Provide the (x, y) coordinate of the cell's center where the given text is located.  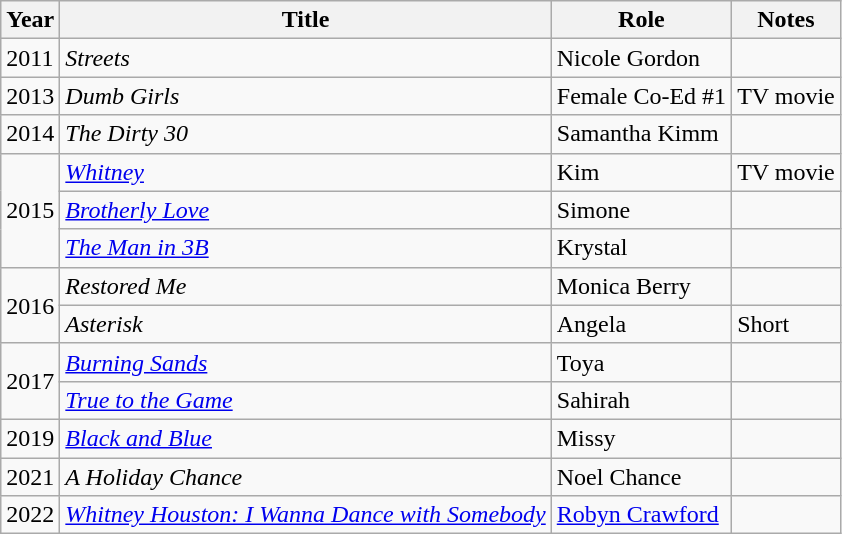
2014 (30, 134)
Toya (641, 362)
Title (306, 20)
Whitney Houston: I Wanna Dance with Somebody (306, 515)
Monica Berry (641, 286)
2021 (30, 477)
2019 (30, 438)
Brotherly Love (306, 210)
Burning Sands (306, 362)
Black and Blue (306, 438)
Whitney (306, 172)
2022 (30, 515)
Restored Me (306, 286)
Missy (641, 438)
Sahirah (641, 400)
2015 (30, 210)
Simone (641, 210)
Asterisk (306, 324)
True to the Game (306, 400)
Year (30, 20)
Krystal (641, 248)
Role (641, 20)
Noel Chance (641, 477)
2016 (30, 305)
Robyn Crawford (641, 515)
Female Co-Ed #1 (641, 96)
Streets (306, 58)
Dumb Girls (306, 96)
A Holiday Chance (306, 477)
The Dirty 30 (306, 134)
2017 (30, 381)
Notes (786, 20)
Short (786, 324)
Samantha Kimm (641, 134)
2011 (30, 58)
Angela (641, 324)
Kim (641, 172)
2013 (30, 96)
The Man in 3B (306, 248)
Nicole Gordon (641, 58)
